Scan for the cell matching the given text and deliver its [X, Y] coordinate at center. 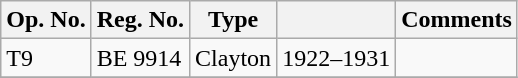
Op. No. [46, 20]
1922–1931 [336, 58]
Comments [457, 20]
Clayton [234, 58]
Reg. No. [140, 20]
T9 [46, 58]
Type [234, 20]
BE 9914 [140, 58]
